For the text-containing cell, return its midpoint in [x, y] coordinate format. 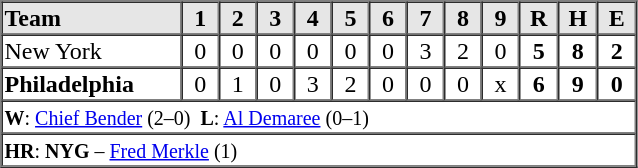
7 [426, 18]
R [538, 18]
Team [92, 18]
H [578, 18]
W: Chief Bender (2–0) L: Al Demaree (0–1) [319, 116]
E [616, 18]
4 [313, 18]
New York [92, 50]
Philadelphia [92, 84]
x [501, 84]
HR: NYG – Fred Merkle (1) [319, 150]
